Locate the cell with the specified text and output its (x, y) center coordinate. 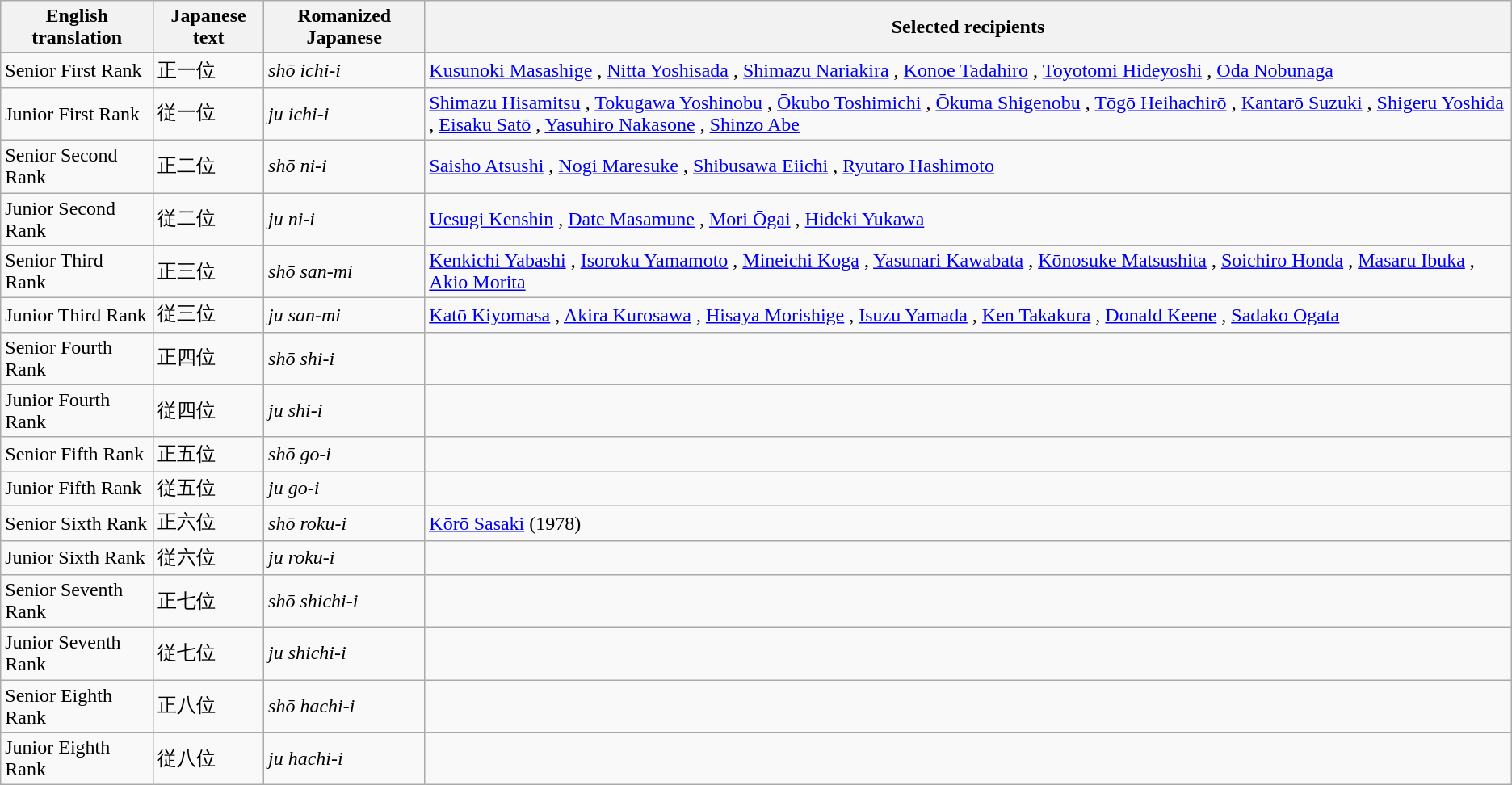
Junior Eighth Rank (78, 759)
Senior Eighth Rank (78, 706)
ju shi-i (344, 410)
shō ichi-i (344, 71)
従一位 (208, 113)
ju hachi-i (344, 759)
従七位 (208, 654)
ju shichi-i (344, 654)
shō go-i (344, 454)
Senior Second Rank (78, 166)
Katō Kiyomasa , Akira Kurosawa , Hisaya Morishige , Isuzu Yamada , Ken Takakura , Donald Keene , Sadako Ogata (968, 315)
Junior Third Rank (78, 315)
Selected recipients (968, 27)
Junior Fifth Rank (78, 489)
ju roku-i (344, 557)
shō ni-i (344, 166)
Saisho Atsushi , Nogi Maresuke , Shibusawa Eiichi , Ryutaro Hashimoto (968, 166)
Kusunoki Masashige , Nitta Yoshisada , Shimazu Nariakira , Konoe Tadahiro , Toyotomi Hideyoshi , Oda Nobunaga (968, 71)
正二位 (208, 166)
従三位 (208, 315)
ju ni-i (344, 218)
正三位 (208, 271)
Japanese text (208, 27)
ju san-mi (344, 315)
従二位 (208, 218)
Senior Third Rank (78, 271)
従六位 (208, 557)
Uesugi Kenshin , Date Masamune , Mori Ōgai , Hideki Yukawa (968, 218)
shō hachi-i (344, 706)
shō roku-i (344, 523)
Romanized Japanese (344, 27)
従四位 (208, 410)
Kōrō Sasaki (1978) (968, 523)
従五位 (208, 489)
shō san-mi (344, 271)
Junior Sixth Rank (78, 557)
Senior Fourth Rank (78, 359)
Junior Fourth Rank (78, 410)
正六位 (208, 523)
Junior Second Rank (78, 218)
Kenkichi Yabashi , Isoroku Yamamoto , Mineichi Koga , Yasunari Kawabata , Kōnosuke Matsushita , Soichiro Honda , Masaru Ibuka , Akio Morita (968, 271)
shō shi-i (344, 359)
Senior Sixth Rank (78, 523)
正七位 (208, 601)
English translation (78, 27)
正八位 (208, 706)
Junior First Rank (78, 113)
ju ichi-i (344, 113)
Junior Seventh Rank (78, 654)
Senior First Rank (78, 71)
Senior Fifth Rank (78, 454)
shō shichi-i (344, 601)
従八位 (208, 759)
ju go-i (344, 489)
正五位 (208, 454)
正四位 (208, 359)
Senior Seventh Rank (78, 601)
正一位 (208, 71)
